Locate the cell with the specified text and output its [X, Y] center coordinate. 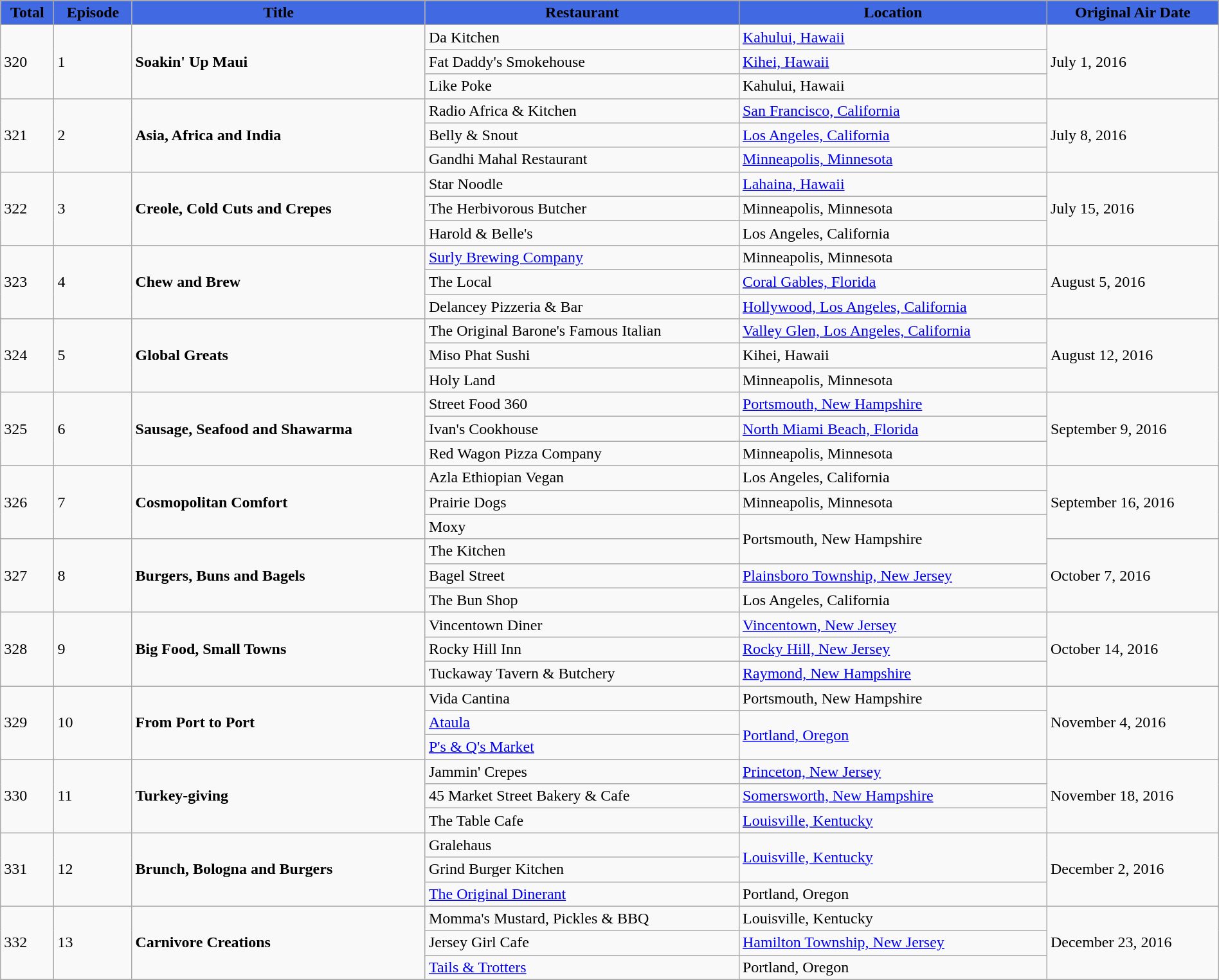
324 [27, 356]
Red Wagon Pizza Company [582, 453]
330 [27, 796]
Fat Daddy's Smokehouse [582, 62]
328 [27, 649]
July 15, 2016 [1133, 208]
November 18, 2016 [1133, 796]
August 5, 2016 [1133, 282]
October 14, 2016 [1133, 649]
Da Kitchen [582, 37]
Coral Gables, Florida [892, 282]
Carnivore Creations [278, 943]
Bagel Street [582, 576]
Plainsboro Township, New Jersey [892, 576]
9 [93, 649]
North Miami Beach, Florida [892, 429]
Sausage, Seafood and Shawarma [278, 429]
1 [93, 62]
Street Food 360 [582, 404]
6 [93, 429]
Title [278, 13]
Location [892, 13]
The Bun Shop [582, 600]
Chew and Brew [278, 282]
323 [27, 282]
Miso Phat Sushi [582, 356]
12 [93, 869]
325 [27, 429]
The Herbivorous Butcher [582, 208]
Harold & Belle's [582, 233]
Total [27, 13]
Vida Cantina [582, 698]
331 [27, 869]
Prairie Dogs [582, 502]
Hollywood, Los Angeles, California [892, 307]
Momma's Mustard, Pickles & BBQ [582, 918]
Jersey Girl Cafe [582, 943]
5 [93, 356]
September 16, 2016 [1133, 502]
Episode [93, 13]
The Kitchen [582, 551]
Jammin' Crepes [582, 772]
From Port to Port [278, 722]
3 [93, 208]
327 [27, 576]
8 [93, 576]
The Original Barone's Famous Italian [582, 331]
Creole, Cold Cuts and Crepes [278, 208]
326 [27, 502]
7 [93, 502]
Delancey Pizzeria & Bar [582, 307]
Ivan's Cookhouse [582, 429]
320 [27, 62]
October 7, 2016 [1133, 576]
The Local [582, 282]
Soakin' Up Maui [278, 62]
Restaurant [582, 13]
Ataula [582, 723]
Global Greats [278, 356]
Princeton, New Jersey [892, 772]
December 23, 2016 [1133, 943]
332 [27, 943]
Surly Brewing Company [582, 257]
Lahaina, Hawaii [892, 184]
San Francisco, California [892, 111]
P's & Q's Market [582, 747]
December 2, 2016 [1133, 869]
Rocky Hill Inn [582, 649]
Vincentown, New Jersey [892, 624]
Rocky Hill, New Jersey [892, 649]
Star Noodle [582, 184]
Cosmopolitan Comfort [278, 502]
Valley Glen, Los Angeles, California [892, 331]
Turkey-giving [278, 796]
Belly & Snout [582, 135]
July 1, 2016 [1133, 62]
Big Food, Small Towns [278, 649]
Brunch, Bologna and Burgers [278, 869]
322 [27, 208]
10 [93, 722]
2 [93, 135]
4 [93, 282]
The Table Cafe [582, 821]
Original Air Date [1133, 13]
August 12, 2016 [1133, 356]
Moxy [582, 527]
Gralehaus [582, 845]
July 8, 2016 [1133, 135]
November 4, 2016 [1133, 722]
321 [27, 135]
Burgers, Buns and Bagels [278, 576]
Hamilton Township, New Jersey [892, 943]
Asia, Africa and India [278, 135]
45 Market Street Bakery & Cafe [582, 796]
Tails & Trotters [582, 967]
Radio Africa & Kitchen [582, 111]
Gandhi Mahal Restaurant [582, 159]
329 [27, 722]
Tuckaway Tavern & Butchery [582, 673]
Somersworth, New Hampshire [892, 796]
Vincentown Diner [582, 624]
The Original Dinerant [582, 894]
Holy Land [582, 380]
Azla Ethiopian Vegan [582, 478]
11 [93, 796]
Raymond, New Hampshire [892, 673]
Like Poke [582, 86]
September 9, 2016 [1133, 429]
Grind Burger Kitchen [582, 869]
13 [93, 943]
